Output the [X, Y] coordinate of the center of the cell containing the given text.  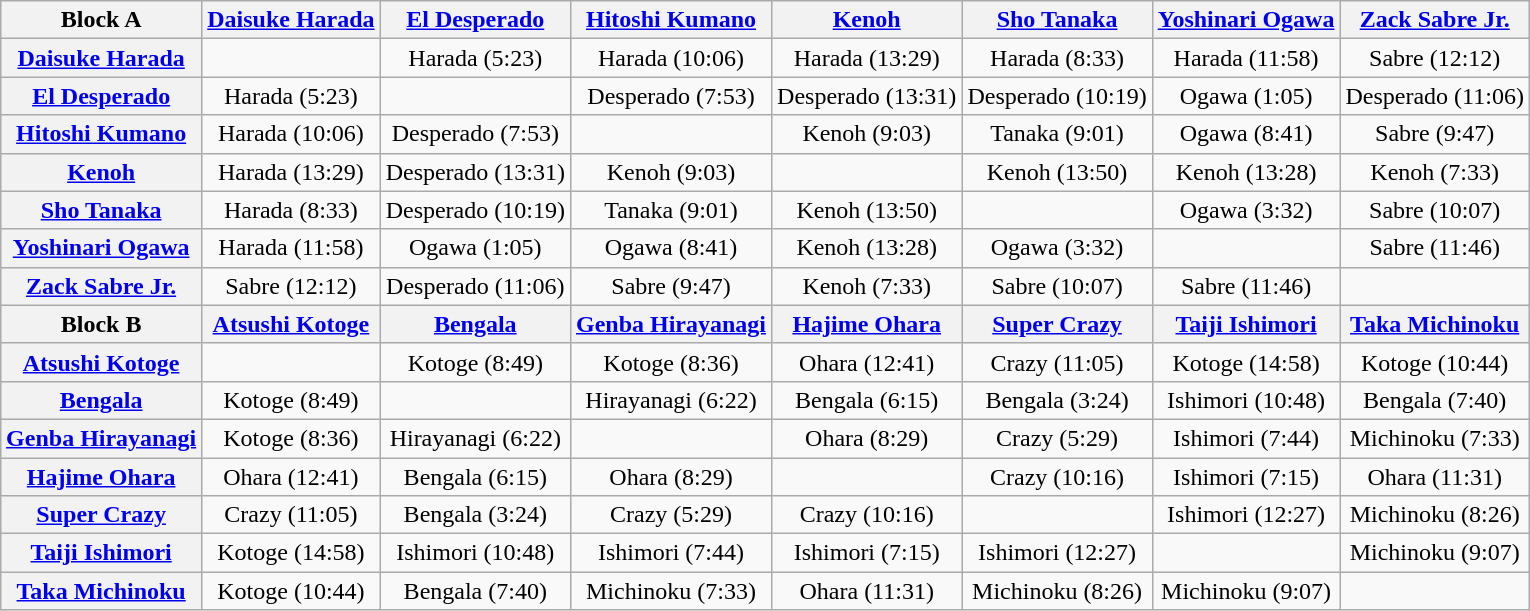
Block B [102, 324]
Block A [102, 20]
